Identify which cell holds the provided text, then report its (x, y) central coordinate. 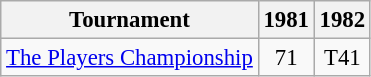
The Players Championship (130, 58)
T41 (342, 58)
71 (286, 58)
1981 (286, 20)
Tournament (130, 20)
1982 (342, 20)
